Capture the cell that displays the provided text and extract its (X, Y) central coordinate. 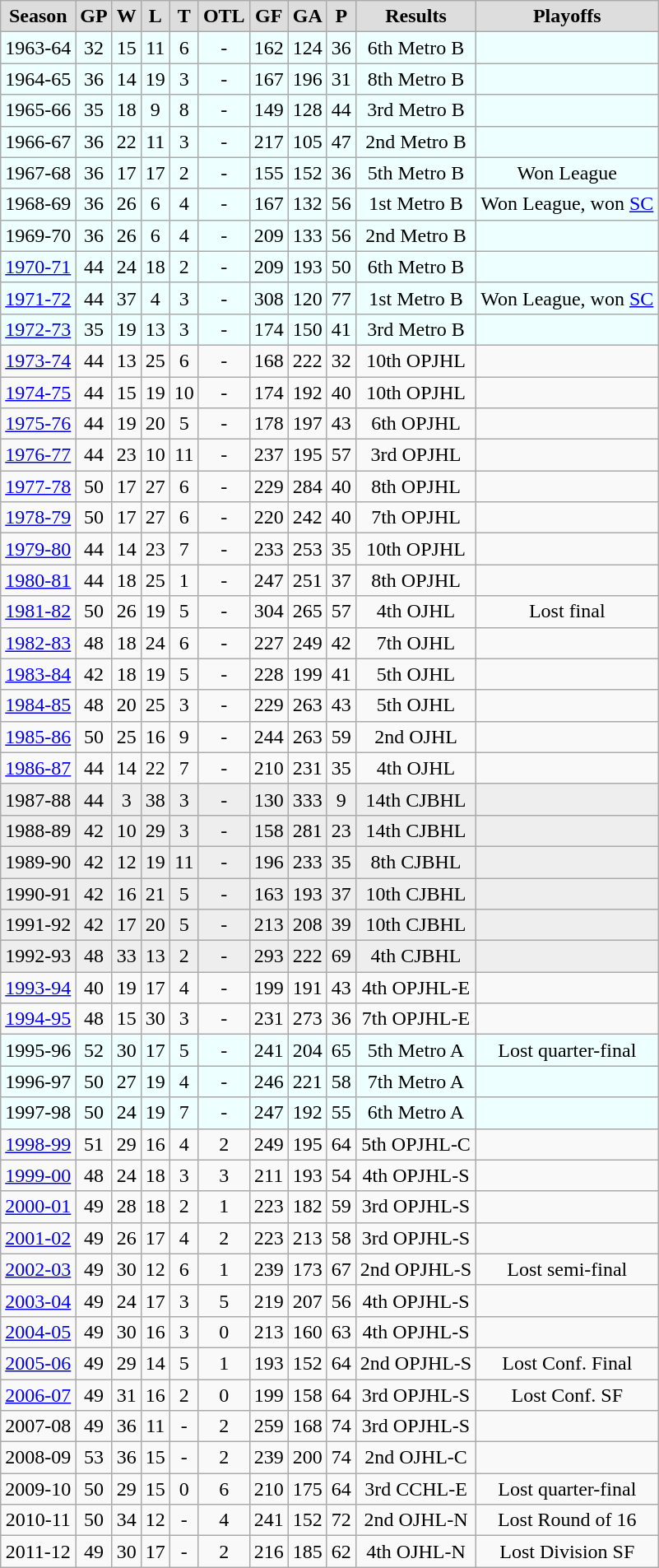
220 (268, 518)
54 (341, 1175)
W (127, 16)
7th OPJHL (415, 518)
216 (268, 1552)
63 (341, 1332)
1978-79 (38, 518)
163 (268, 893)
228 (268, 674)
1980-81 (38, 580)
1976-77 (38, 455)
207 (308, 1300)
65 (341, 1050)
GF (268, 16)
281 (308, 831)
175 (308, 1489)
Results (415, 16)
28 (127, 1207)
185 (308, 1552)
1972-73 (38, 329)
72 (341, 1520)
130 (268, 799)
Lost semi-final (568, 1269)
6th Metro A (415, 1113)
204 (308, 1050)
178 (268, 424)
1964-65 (38, 79)
2008-09 (38, 1458)
227 (268, 643)
2000-01 (38, 1207)
2005-06 (38, 1363)
2010-11 (38, 1520)
253 (308, 549)
Lost Division SF (568, 1552)
1981-82 (38, 612)
1975-76 (38, 424)
1984-85 (38, 705)
34 (127, 1520)
155 (268, 173)
4th CJBHL (415, 956)
160 (308, 1332)
4th OJHL-N (415, 1552)
2nd OJHL-C (415, 1458)
128 (308, 110)
304 (268, 612)
191 (308, 988)
2003-04 (38, 1300)
5th Metro B (415, 173)
P (341, 16)
2004-05 (38, 1332)
Season (38, 16)
308 (268, 298)
1966-67 (38, 142)
Won League (568, 173)
200 (308, 1458)
1963-64 (38, 48)
132 (308, 204)
124 (308, 48)
51 (94, 1144)
1965-66 (38, 110)
273 (308, 1019)
69 (341, 956)
33 (127, 956)
1983-84 (38, 674)
211 (268, 1175)
38 (155, 799)
1973-74 (38, 361)
1996-97 (38, 1082)
265 (308, 612)
2nd OJHL-N (415, 1520)
217 (268, 142)
293 (268, 956)
Lost Conf. SF (568, 1395)
182 (308, 1207)
173 (308, 1269)
150 (308, 329)
208 (308, 925)
105 (308, 142)
246 (268, 1082)
5th OPJHL-C (415, 1144)
1968-69 (38, 204)
149 (268, 110)
1974-75 (38, 393)
242 (308, 518)
62 (341, 1552)
197 (308, 424)
1990-91 (38, 893)
1992-93 (38, 956)
1995-96 (38, 1050)
2006-07 (38, 1395)
53 (94, 1458)
259 (268, 1426)
133 (308, 235)
L (155, 16)
GA (308, 16)
1969-70 (38, 235)
8th Metro B (415, 79)
1994-95 (38, 1019)
21 (155, 893)
7th Metro A (415, 1082)
47 (341, 142)
8 (184, 110)
284 (308, 486)
Lost Round of 16 (568, 1520)
1989-90 (38, 862)
Lost Conf. Final (568, 1363)
5th Metro A (415, 1050)
1986-87 (38, 768)
1982-83 (38, 643)
Playoffs (568, 16)
219 (268, 1300)
2009-10 (38, 1489)
T (184, 16)
1991-92 (38, 925)
7th OJHL (415, 643)
OTL (224, 16)
2002-03 (38, 1269)
8th CJBHL (415, 862)
2011-12 (38, 1552)
67 (341, 1269)
1979-80 (38, 549)
52 (94, 1050)
1977-78 (38, 486)
1988-89 (38, 831)
Lost final (568, 612)
2001-02 (38, 1238)
2007-08 (38, 1426)
3rd OPJHL (415, 455)
GP (94, 16)
162 (268, 48)
244 (268, 737)
1970-71 (38, 267)
7th OPJHL-E (415, 1019)
333 (308, 799)
1999-00 (38, 1175)
55 (341, 1113)
251 (308, 580)
1993-94 (38, 988)
6th OPJHL (415, 424)
1967-68 (38, 173)
1971-72 (38, 298)
237 (268, 455)
2nd OJHL (415, 737)
1987-88 (38, 799)
120 (308, 298)
4th OPJHL-E (415, 988)
221 (308, 1082)
1985-86 (38, 737)
1998-99 (38, 1144)
77 (341, 298)
3rd CCHL-E (415, 1489)
39 (341, 925)
1997-98 (38, 1113)
